Return (X, Y) of the center of cell containing provided text 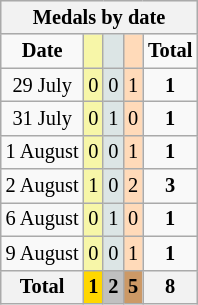
3 (170, 186)
1 August (42, 152)
2 August (42, 186)
Medals by date (100, 17)
8 (170, 287)
Date (42, 51)
9 August (42, 253)
31 July (42, 118)
29 July (42, 85)
6 August (42, 219)
5 (133, 287)
